For the text-containing cell, return its midpoint in [x, y] coordinate format. 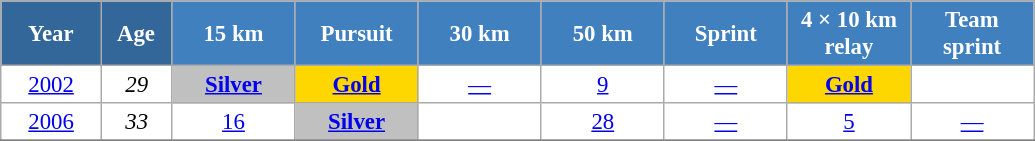
28 [602, 122]
50 km [602, 34]
30 km [480, 34]
29 [136, 85]
Team sprint [972, 34]
2006 [52, 122]
Year [52, 34]
Pursuit [356, 34]
16 [234, 122]
4 × 10 km relay [848, 34]
9 [602, 85]
15 km [234, 34]
5 [848, 122]
Age [136, 34]
Sprint [726, 34]
33 [136, 122]
2002 [52, 85]
